Identify which cell holds the provided text, then report its [x, y] central coordinate. 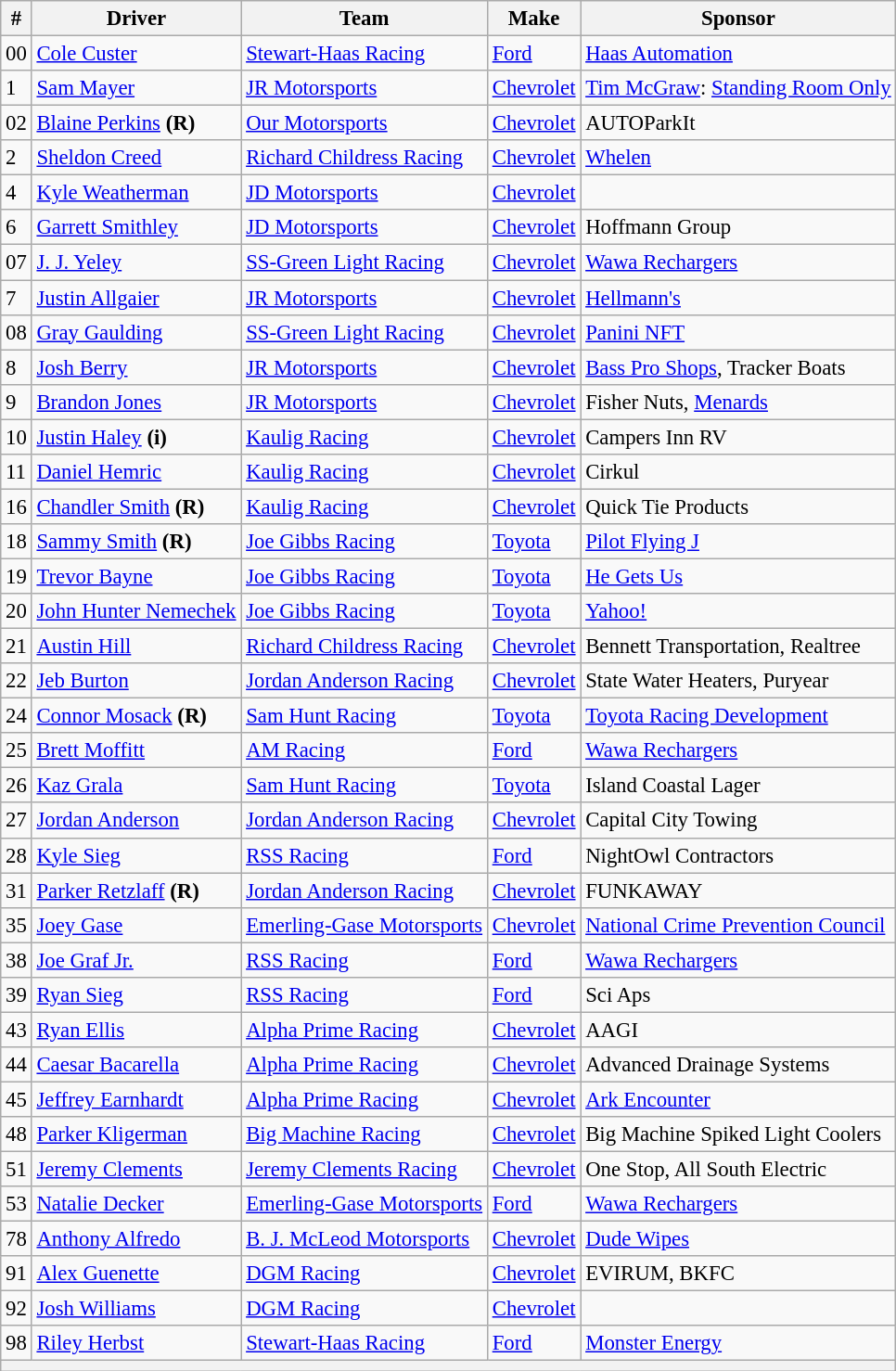
Cole Custer [136, 54]
Blaine Perkins (R) [136, 123]
31 [17, 891]
Josh Berry [136, 367]
10 [17, 437]
4 [17, 193]
25 [17, 750]
Justin Haley (i) [136, 437]
Kyle Weatherman [136, 193]
2 [17, 158]
Justin Allgaier [136, 298]
6 [17, 227]
21 [17, 647]
Josh Williams [136, 1309]
Advanced Drainage Systems [738, 1065]
35 [17, 925]
7 [17, 298]
Bass Pro Shops, Tracker Boats [738, 367]
Quick Tie Products [738, 506]
Natalie Decker [136, 1204]
24 [17, 716]
27 [17, 821]
1 [17, 88]
EVIRUM, BKFC [738, 1274]
43 [17, 1030]
# [17, 19]
Capital City Towing [738, 821]
Pilot Flying J [738, 542]
Our Motorsports [365, 123]
Anthony Alfredo [136, 1239]
Hellmann's [738, 298]
Hoffmann Group [738, 227]
J. J. Yeley [136, 263]
One Stop, All South Electric [738, 1170]
Cirkul [738, 472]
Ryan Ellis [136, 1030]
07 [17, 263]
Gray Gaulding [136, 332]
NightOwl Contractors [738, 855]
AAGI [738, 1030]
Jeremy Clements [136, 1170]
11 [17, 472]
8 [17, 367]
91 [17, 1274]
53 [17, 1204]
Jeb Burton [136, 681]
45 [17, 1099]
Daniel Hemric [136, 472]
16 [17, 506]
Make [533, 19]
Fisher Nuts, Menards [738, 402]
Joe Graf Jr. [136, 960]
National Crime Prevention Council [738, 925]
Ryan Sieg [136, 995]
Tim McGraw: Standing Room Only [738, 88]
38 [17, 960]
Kyle Sieg [136, 855]
02 [17, 123]
Joey Gase [136, 925]
Island Coastal Lager [738, 786]
Haas Automation [738, 54]
Parker Retzlaff (R) [136, 891]
22 [17, 681]
Jordan Anderson [136, 821]
78 [17, 1239]
28 [17, 855]
Campers Inn RV [738, 437]
Sammy Smith (R) [136, 542]
20 [17, 611]
B. J. McLeod Motorsports [365, 1239]
Dude Wipes [738, 1239]
Chandler Smith (R) [136, 506]
51 [17, 1170]
Ark Encounter [738, 1099]
State Water Heaters, Puryear [738, 681]
Kaz Grala [136, 786]
FUNKAWAY [738, 891]
Sam Mayer [136, 88]
08 [17, 332]
AUTOParkIt [738, 123]
Team [365, 19]
Caesar Bacarella [136, 1065]
Panini NFT [738, 332]
Whelen [738, 158]
00 [17, 54]
Toyota Racing Development [738, 716]
Sheldon Creed [136, 158]
Sci Aps [738, 995]
John Hunter Nemechek [136, 611]
44 [17, 1065]
92 [17, 1309]
98 [17, 1344]
26 [17, 786]
Brandon Jones [136, 402]
Big Machine Racing [365, 1134]
Jeremy Clements Racing [365, 1170]
Trevor Bayne [136, 576]
9 [17, 402]
19 [17, 576]
18 [17, 542]
Driver [136, 19]
Garrett Smithley [136, 227]
Jeffrey Earnhardt [136, 1099]
He Gets Us [738, 576]
39 [17, 995]
AM Racing [365, 750]
Sponsor [738, 19]
Riley Herbst [136, 1344]
Big Machine Spiked Light Coolers [738, 1134]
Yahoo! [738, 611]
Connor Mosack (R) [136, 716]
Parker Kligerman [136, 1134]
Austin Hill [136, 647]
Brett Moffitt [136, 750]
48 [17, 1134]
Monster Energy [738, 1344]
Bennett Transportation, Realtree [738, 647]
Alex Guenette [136, 1274]
